Capture the cell that displays the provided text and extract its (X, Y) central coordinate. 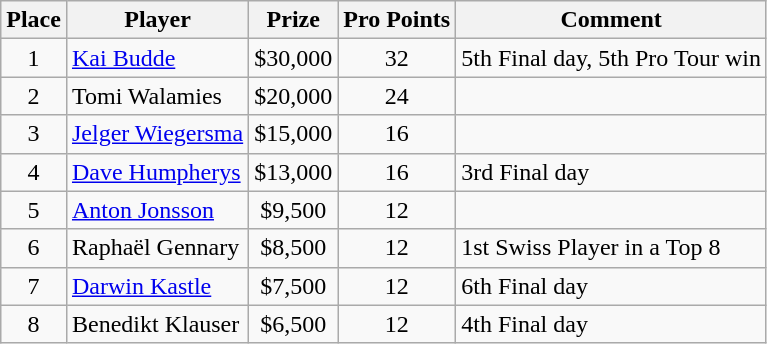
Player (157, 20)
6 (34, 248)
1 (34, 58)
Anton Jonsson (157, 210)
$30,000 (294, 58)
1st Swiss Player in a Top 8 (612, 248)
$9,500 (294, 210)
Pro Points (397, 20)
2 (34, 96)
$8,500 (294, 248)
4 (34, 172)
$13,000 (294, 172)
8 (34, 324)
Raphaël Gennary (157, 248)
24 (397, 96)
Kai Budde (157, 58)
Dave Humpherys (157, 172)
4th Final day (612, 324)
Tomi Walamies (157, 96)
Prize (294, 20)
Place (34, 20)
$15,000 (294, 134)
Darwin Kastle (157, 286)
5th Final day, 5th Pro Tour win (612, 58)
$6,500 (294, 324)
Jelger Wiegersma (157, 134)
Benedikt Klauser (157, 324)
3rd Final day (612, 172)
$20,000 (294, 96)
Comment (612, 20)
3 (34, 134)
6th Final day (612, 286)
$7,500 (294, 286)
32 (397, 58)
5 (34, 210)
7 (34, 286)
